Pinpoint the cell where the given text exists, returning its [X, Y] midpoint coordinate. 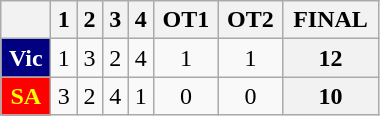
OT2 [250, 20]
12 [331, 58]
SA [26, 96]
OT1 [186, 20]
10 [331, 96]
FINAL [331, 20]
Vic [26, 58]
